Find where the given text appears and provide that cell's center as (X, Y) coordinate. 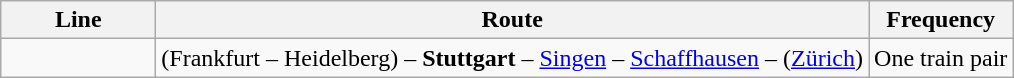
(Frankfurt – Heidelberg) – Stuttgart – Singen – Schaffhausen – (Zürich) (512, 58)
Route (512, 20)
Line (78, 20)
One train pair (941, 58)
Frequency (941, 20)
